Scan for the cell matching the given text and deliver its (x, y) coordinate at center. 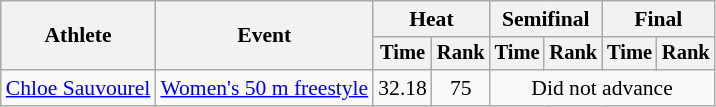
Semifinal (546, 19)
Final (658, 19)
Athlete (78, 36)
Heat (431, 19)
32.18 (402, 88)
Event (264, 36)
Women's 50 m freestyle (264, 88)
Did not advance (602, 88)
Chloe Sauvourel (78, 88)
75 (461, 88)
